Output the (X, Y) coordinate of the center of the cell containing the given text.  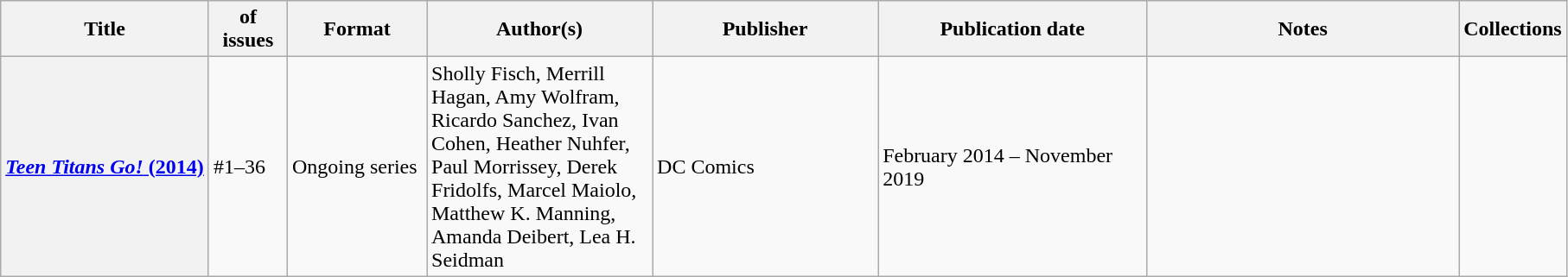
#1–36 (247, 167)
Ongoing series (356, 167)
Collections (1513, 29)
February 2014 – November 2019 (1013, 167)
Notes (1303, 29)
DC Comics (766, 167)
Publisher (766, 29)
Teen Titans Go! (2014) (105, 167)
Publication date (1013, 29)
Format (356, 29)
Author(s) (539, 29)
Title (105, 29)
of issues (247, 29)
